Return the (X, Y) coordinate for the center point of the cell that contains the specified text.  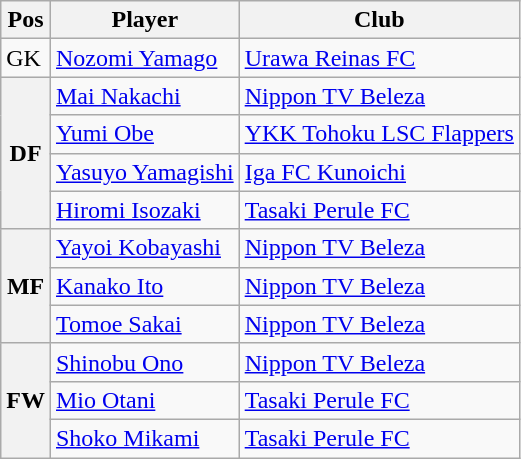
Shinobu Ono (144, 362)
Player (144, 20)
YKK Tohoku LSC Flappers (379, 134)
Tomoe Sakai (144, 324)
Iga FC Kunoichi (379, 172)
Yumi Obe (144, 134)
Mai Nakachi (144, 96)
GK (26, 58)
Yayoi Kobayashi (144, 248)
Hiromi Isozaki (144, 210)
FW (26, 400)
MF (26, 286)
Shoko Mikami (144, 438)
Kanako Ito (144, 286)
DF (26, 153)
Yasuyo Yamagishi (144, 172)
Pos (26, 20)
Nozomi Yamago (144, 58)
Club (379, 20)
Urawa Reinas FC (379, 58)
Mio Otani (144, 400)
